Extract the [x, y] coordinate from the center of the cell holding the provided text.  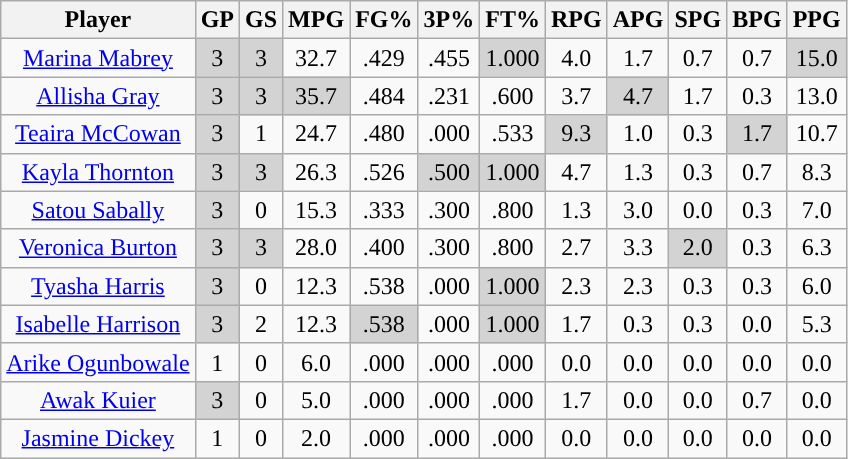
4.0 [576, 58]
GP [217, 20]
6.3 [816, 248]
.500 [449, 172]
Allisha Gray [98, 96]
Veronica Burton [98, 248]
3.3 [638, 248]
8.3 [816, 172]
32.7 [316, 58]
APG [638, 20]
RPG [576, 20]
26.3 [316, 172]
1.0 [638, 134]
7.0 [816, 210]
.400 [384, 248]
Jasmine Dickey [98, 438]
FG% [384, 20]
15.3 [316, 210]
13.0 [816, 96]
Arike Ogunbowale [98, 362]
3.7 [576, 96]
2.7 [576, 248]
Teaira McCowan [98, 134]
BPG [757, 20]
.480 [384, 134]
3P% [449, 20]
10.7 [816, 134]
35.7 [316, 96]
Player [98, 20]
.455 [449, 58]
PPG [816, 20]
9.3 [576, 134]
.429 [384, 58]
.533 [513, 134]
GS [260, 20]
5.0 [316, 400]
3.0 [638, 210]
SPG [698, 20]
.526 [384, 172]
Isabelle Harrison [98, 324]
.600 [513, 96]
24.7 [316, 134]
Satou Sabally [98, 210]
15.0 [816, 58]
Awak Kuier [98, 400]
5.3 [816, 324]
28.0 [316, 248]
.333 [384, 210]
Kayla Thornton [98, 172]
FT% [513, 20]
Marina Mabrey [98, 58]
.231 [449, 96]
.484 [384, 96]
MPG [316, 20]
2 [260, 324]
Tyasha Harris [98, 286]
